Identify which cell holds the provided text, then report its (X, Y) central coordinate. 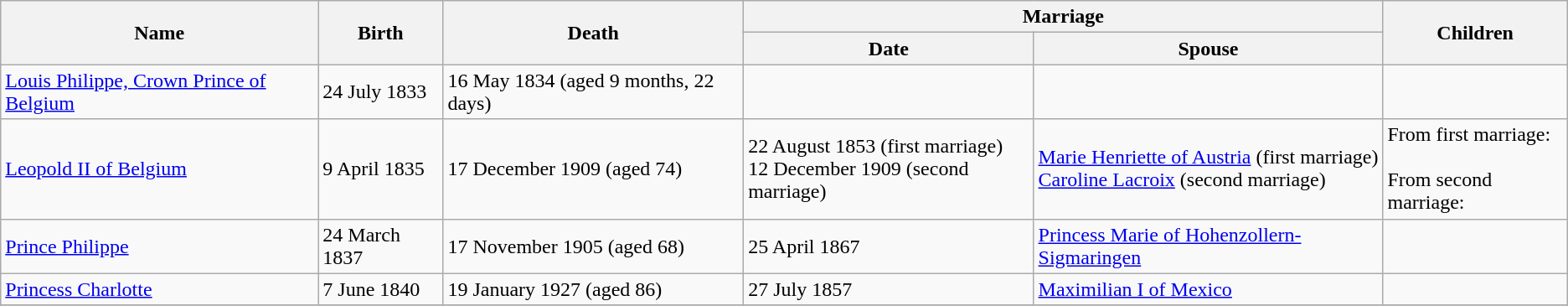
7 June 1840 (380, 289)
19 January 1927 (aged 86) (593, 289)
Date (889, 49)
From first marriage:From second marriage: (1475, 169)
Marie Henriette of Austria (first marriage)Caroline Lacroix (second marriage) (1208, 169)
Louis Philippe, Crown Prince of Belgium (159, 92)
17 November 1905 (aged 68) (593, 246)
Maximilian I of Mexico (1208, 289)
27 July 1857 (889, 289)
Marriage (1064, 17)
Name (159, 33)
17 December 1909 (aged 74) (593, 169)
25 April 1867 (889, 246)
22 August 1853 (first marriage)12 December 1909 (second marriage) (889, 169)
Prince Philippe (159, 246)
16 May 1834 (aged 9 months, 22 days) (593, 92)
24 July 1833 (380, 92)
Death (593, 33)
Children (1475, 33)
24 March 1837 (380, 246)
Spouse (1208, 49)
Princess Marie of Hohenzollern-Sigmaringen (1208, 246)
Birth (380, 33)
Princess Charlotte (159, 289)
Leopold II of Belgium (159, 169)
9 April 1835 (380, 169)
